Extract the [x, y] coordinate from the center of the cell holding the provided text.  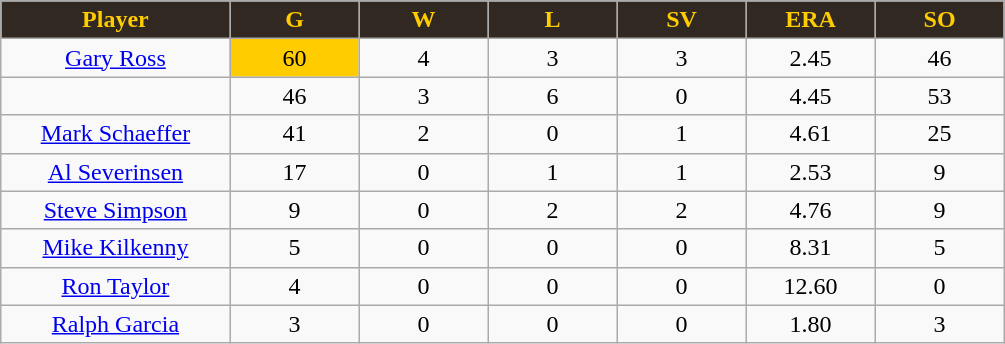
4.45 [810, 96]
17 [294, 172]
Al Severinsen [116, 172]
2.53 [810, 172]
Mark Schaeffer [116, 134]
8.31 [810, 248]
6 [552, 96]
SV [682, 20]
60 [294, 58]
Gary Ross [116, 58]
Ron Taylor [116, 286]
4.61 [810, 134]
L [552, 20]
1.80 [810, 324]
G [294, 20]
4.76 [810, 210]
12.60 [810, 286]
41 [294, 134]
Ralph Garcia [116, 324]
25 [940, 134]
Player [116, 20]
Mike Kilkenny [116, 248]
53 [940, 96]
SO [940, 20]
W [424, 20]
2.45 [810, 58]
Steve Simpson [116, 210]
ERA [810, 20]
